For the text-containing cell, return its midpoint in (X, Y) coordinate format. 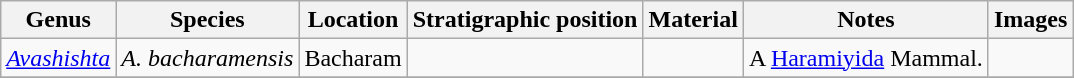
Location (353, 20)
Material (693, 20)
Bacharam (353, 58)
Genus (58, 20)
Notes (866, 20)
Images (1030, 20)
Species (208, 20)
A. bacharamensis (208, 58)
Avashishta (58, 58)
Stratigraphic position (525, 20)
A Haramiyida Mammal. (866, 58)
